Return the (x, y) coordinate for the center point of the cell that contains the specified text.  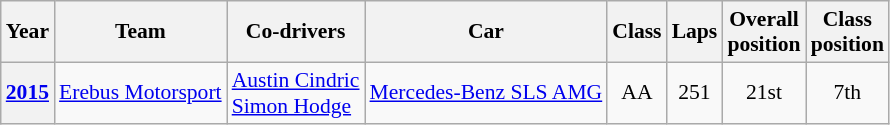
Car (486, 32)
2015 (28, 92)
Team (140, 32)
Erebus Motorsport (140, 92)
Year (28, 32)
Overallposition (764, 32)
251 (695, 92)
Co-drivers (296, 32)
7th (848, 92)
Classposition (848, 32)
Mercedes-Benz SLS AMG (486, 92)
Austin Cindric Simon Hodge (296, 92)
Laps (695, 32)
21st (764, 92)
Class (636, 32)
AA (636, 92)
